Find where the given text appears and provide that cell's center as (X, Y) coordinate. 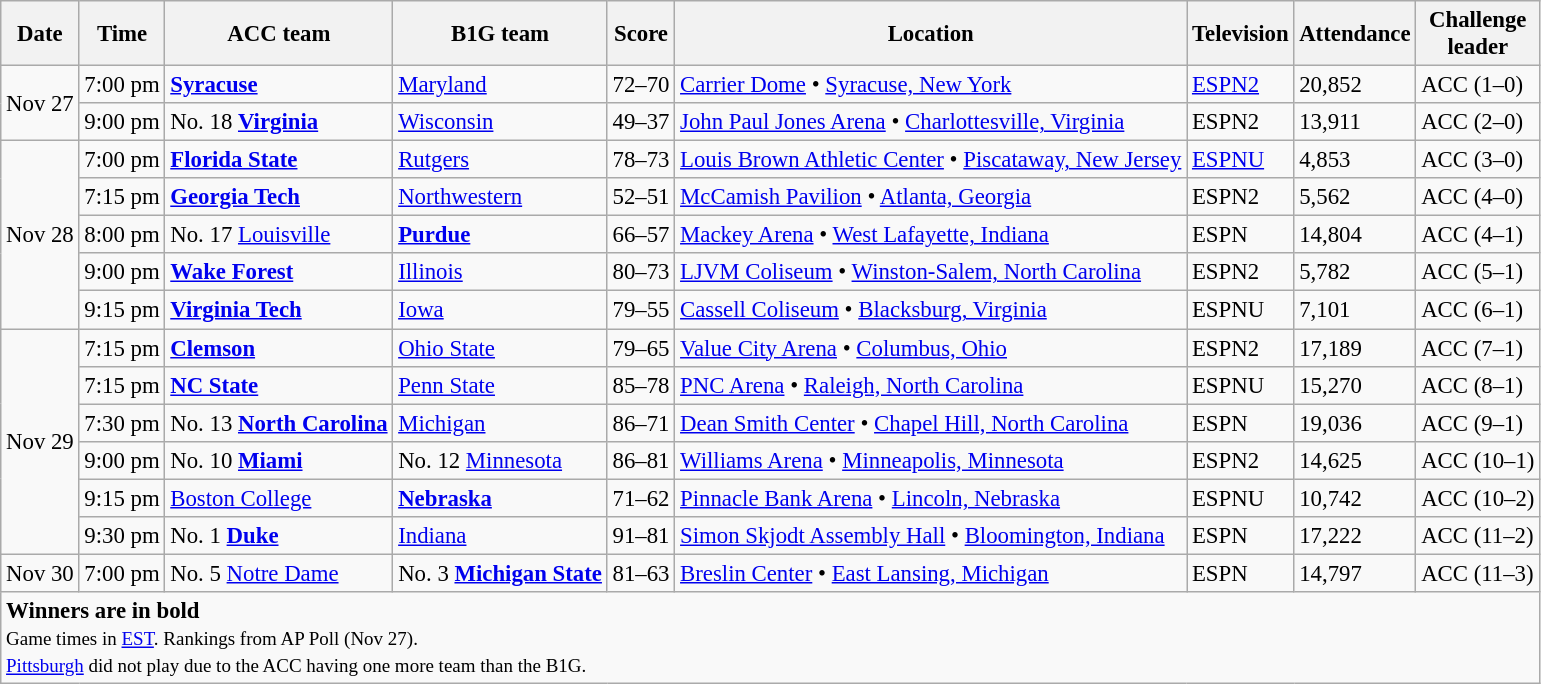
ACC (10–2) (1478, 498)
66–57 (641, 235)
13,911 (1355, 122)
ACC (9–1) (1478, 423)
14,804 (1355, 235)
Nov 28 (40, 235)
ACC team (279, 34)
No. 1 Duke (279, 536)
Illinois (500, 273)
Iowa (500, 310)
No. 3 Michigan State (500, 573)
Challengeleader (1478, 34)
Florida State (279, 160)
ACC (8–1) (1478, 385)
4,853 (1355, 160)
Penn State (500, 385)
ACC (6–1) (1478, 310)
Wake Forest (279, 273)
Boston College (279, 498)
Michigan (500, 423)
15,270 (1355, 385)
Georgia Tech (279, 197)
Cassell Coliseum • Blacksburg, Virginia (931, 310)
85–78 (641, 385)
Dean Smith Center • Chapel Hill, North Carolina (931, 423)
Williams Arena • Minneapolis, Minnesota (931, 460)
Nov 27 (40, 104)
19,036 (1355, 423)
Maryland (500, 85)
5,782 (1355, 273)
John Paul Jones Arena • Charlottesville, Virginia (931, 122)
No. 10 Miami (279, 460)
B1G team (500, 34)
Date (40, 34)
14,625 (1355, 460)
52–51 (641, 197)
ACC (7–1) (1478, 348)
ACC (3–0) (1478, 160)
ACC (10–1) (1478, 460)
20,852 (1355, 85)
Breslin Center • East Lansing, Michigan (931, 573)
Nebraska (500, 498)
86–81 (641, 460)
NC State (279, 385)
81–63 (641, 573)
Syracuse (279, 85)
Time (122, 34)
Winners are in boldGame times in EST. Rankings from AP Poll (Nov 27).Pittsburgh did not play due to the ACC having one more team than the B1G. (770, 638)
ACC (5–1) (1478, 273)
ACC (1–0) (1478, 85)
Simon Skjodt Assembly Hall • Bloomington, Indiana (931, 536)
71–62 (641, 498)
McCamish Pavilion • Atlanta, Georgia (931, 197)
14,797 (1355, 573)
Nov 30 (40, 573)
No. 5 Notre Dame (279, 573)
79–65 (641, 348)
No. 17 Louisville (279, 235)
ACC (4–0) (1478, 197)
72–70 (641, 85)
Clemson (279, 348)
79–55 (641, 310)
10,742 (1355, 498)
Wisconsin (500, 122)
Pinnacle Bank Arena • Lincoln, Nebraska (931, 498)
LJVM Coliseum • Winston-Salem, North Carolina (931, 273)
Carrier Dome • Syracuse, New York (931, 85)
9:30 pm (122, 536)
ACC (11–3) (1478, 573)
17,222 (1355, 536)
5,562 (1355, 197)
17,189 (1355, 348)
7,101 (1355, 310)
ACC (2–0) (1478, 122)
78–73 (641, 160)
91–81 (641, 536)
Louis Brown Athletic Center • Piscataway, New Jersey (931, 160)
No. 18 Virginia (279, 122)
ACC (11–2) (1478, 536)
Location (931, 34)
86–71 (641, 423)
Mackey Arena • West Lafayette, Indiana (931, 235)
Television (1240, 34)
7:30 pm (122, 423)
80–73 (641, 273)
No. 13 North Carolina (279, 423)
PNC Arena • Raleigh, North Carolina (931, 385)
Rutgers (500, 160)
8:00 pm (122, 235)
No. 12 Minnesota (500, 460)
Virginia Tech (279, 310)
Nov 29 (40, 442)
Value City Arena • Columbus, Ohio (931, 348)
Northwestern (500, 197)
Ohio State (500, 348)
Score (641, 34)
Purdue (500, 235)
Attendance (1355, 34)
49–37 (641, 122)
Indiana (500, 536)
ACC (4–1) (1478, 235)
